Locate the cell with the specified text and output its [X, Y] center coordinate. 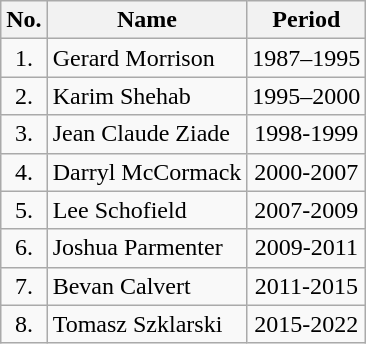
Gerard Morrison [147, 58]
Name [147, 20]
6. [24, 248]
Lee Schofield [147, 210]
1995–2000 [306, 96]
1. [24, 58]
8. [24, 324]
Karim Shehab [147, 96]
Tomasz Szklarski [147, 324]
No. [24, 20]
Darryl McCormack [147, 172]
Joshua Parmenter [147, 248]
3. [24, 134]
Jean Claude Ziade [147, 134]
1987–1995 [306, 58]
4. [24, 172]
2000-2007 [306, 172]
Period [306, 20]
2011-2015 [306, 286]
5. [24, 210]
1998-1999 [306, 134]
2007-2009 [306, 210]
2. [24, 96]
Bevan Calvert [147, 286]
2015-2022 [306, 324]
2009-2011 [306, 248]
7. [24, 286]
